Output the (X, Y) coordinate of the center of the cell containing the given text.  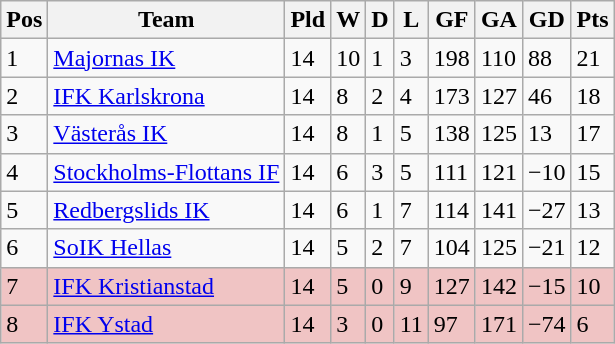
GD (546, 20)
Majornas IK (166, 58)
−21 (546, 248)
111 (452, 172)
IFK Kristianstad (166, 286)
142 (498, 286)
46 (546, 96)
138 (452, 134)
97 (452, 324)
IFK Karlskrona (166, 96)
18 (592, 96)
L (411, 20)
88 (546, 58)
IFK Ystad (166, 324)
GF (452, 20)
21 (592, 58)
173 (452, 96)
114 (452, 210)
Pos (24, 20)
9 (411, 286)
15 (592, 172)
12 (592, 248)
11 (411, 324)
Stockholms-Flottans IF (166, 172)
GA (498, 20)
104 (452, 248)
SoIK Hellas (166, 248)
110 (498, 58)
Västerås IK (166, 134)
171 (498, 324)
D (380, 20)
−15 (546, 286)
W (348, 20)
17 (592, 134)
198 (452, 58)
−27 (546, 210)
121 (498, 172)
Pts (592, 20)
141 (498, 210)
Pld (308, 20)
−10 (546, 172)
−74 (546, 324)
Redbergslids IK (166, 210)
Team (166, 20)
